Find where the given text appears and provide that cell's center as [X, Y] coordinate. 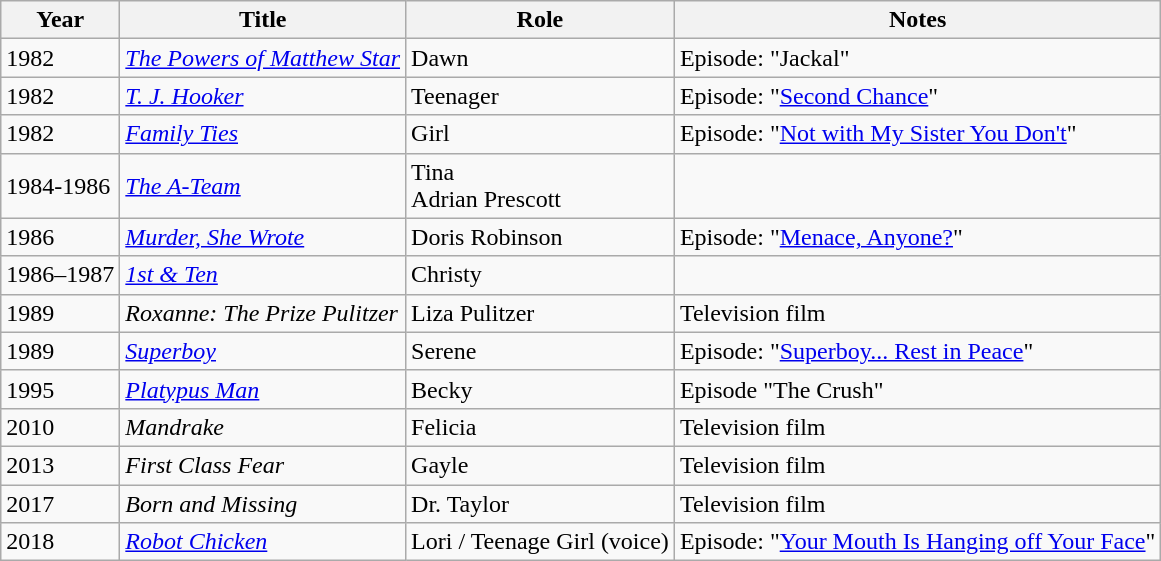
The Powers of Matthew Star [263, 58]
Girl [540, 134]
Serene [540, 351]
Liza Pulitzer [540, 313]
Felicia [540, 427]
1986 [60, 237]
T. J. Hooker [263, 96]
Roxanne: The Prize Pulitzer [263, 313]
Episode: "Not with My Sister You Don't" [917, 134]
Born and Missing [263, 503]
Gayle [540, 465]
Episode: "Jackal" [917, 58]
Mandrake [263, 427]
Murder, She Wrote [263, 237]
Episode: "Superboy... Rest in Peace" [917, 351]
1986–1987 [60, 275]
2013 [60, 465]
Lori / Teenage Girl (voice) [540, 542]
Episode: "Your Mouth Is Hanging off Your Face" [917, 542]
Becky [540, 389]
Robot Chicken [263, 542]
1st & Ten [263, 275]
Notes [917, 20]
Role [540, 20]
Dr. Taylor [540, 503]
1995 [60, 389]
Doris Robinson [540, 237]
2010 [60, 427]
Dawn [540, 58]
1984-1986 [60, 186]
2018 [60, 542]
Episode: "Menace, Anyone?" [917, 237]
Episode: "Second Chance" [917, 96]
Platypus Man [263, 389]
The A-Team [263, 186]
Christy [540, 275]
Family Ties [263, 134]
Teenager [540, 96]
Episode "The Crush" [917, 389]
Year [60, 20]
TinaAdrian Prescott [540, 186]
2017 [60, 503]
First Class Fear [263, 465]
Title [263, 20]
Superboy [263, 351]
